Output the (x, y) coordinate of the center of the cell containing the given text.  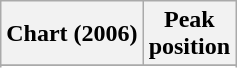
Peakposition (189, 34)
Chart (2006) (72, 34)
